From the cell containing the given text, extract its center point as [x, y] coordinate. 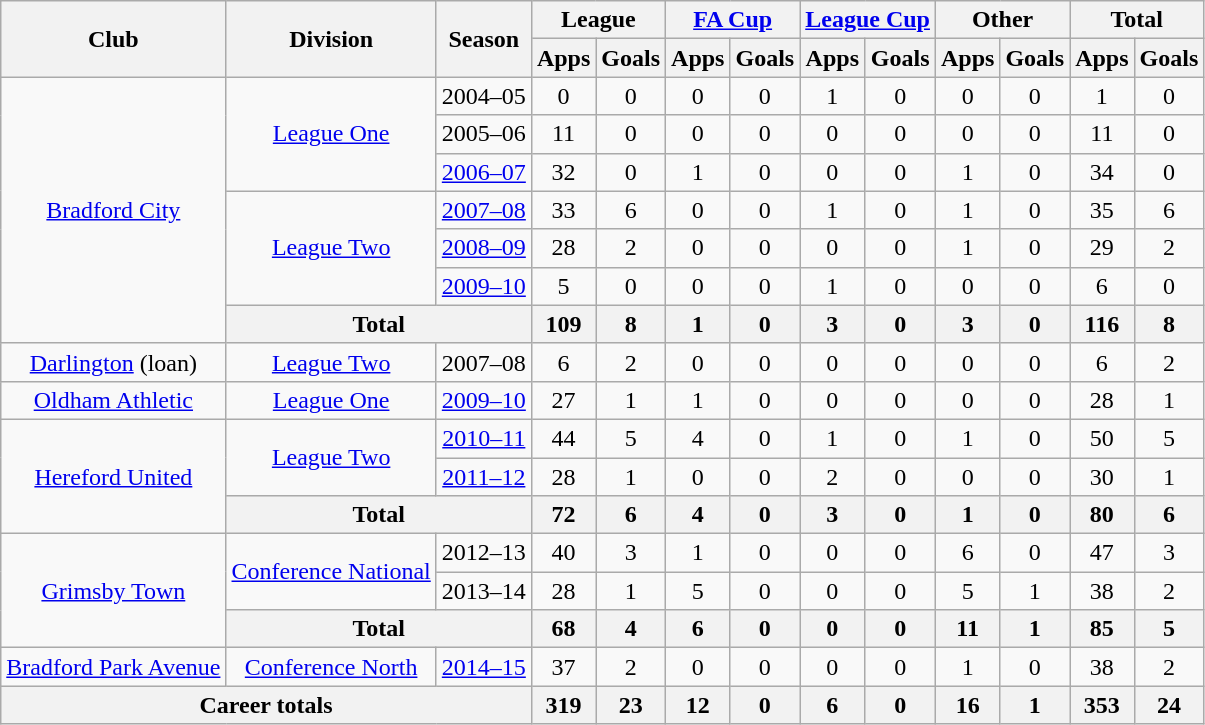
2008–09 [484, 248]
24 [1169, 705]
FA Cup [733, 20]
Career totals [266, 705]
44 [563, 438]
319 [563, 705]
Division [331, 39]
2005–06 [484, 134]
League [598, 20]
2004–05 [484, 96]
League Cup [868, 20]
68 [563, 629]
Bradford Park Avenue [114, 667]
Other [1002, 20]
33 [563, 210]
Bradford City [114, 210]
2006–07 [484, 172]
2014–15 [484, 667]
40 [563, 553]
35 [1102, 210]
72 [563, 515]
Club [114, 39]
80 [1102, 515]
30 [1102, 477]
109 [563, 324]
2011–12 [484, 477]
353 [1102, 705]
32 [563, 172]
Season [484, 39]
47 [1102, 553]
2013–14 [484, 591]
37 [563, 667]
16 [967, 705]
116 [1102, 324]
34 [1102, 172]
Conference National [331, 572]
27 [563, 400]
23 [631, 705]
Oldham Athletic [114, 400]
2010–11 [484, 438]
12 [698, 705]
2012–13 [484, 553]
Conference North [331, 667]
Darlington (loan) [114, 362]
Hereford United [114, 476]
85 [1102, 629]
29 [1102, 248]
50 [1102, 438]
Grimsby Town [114, 591]
